Search for the cell housing the specified text and yield its (X, Y) center coordinate. 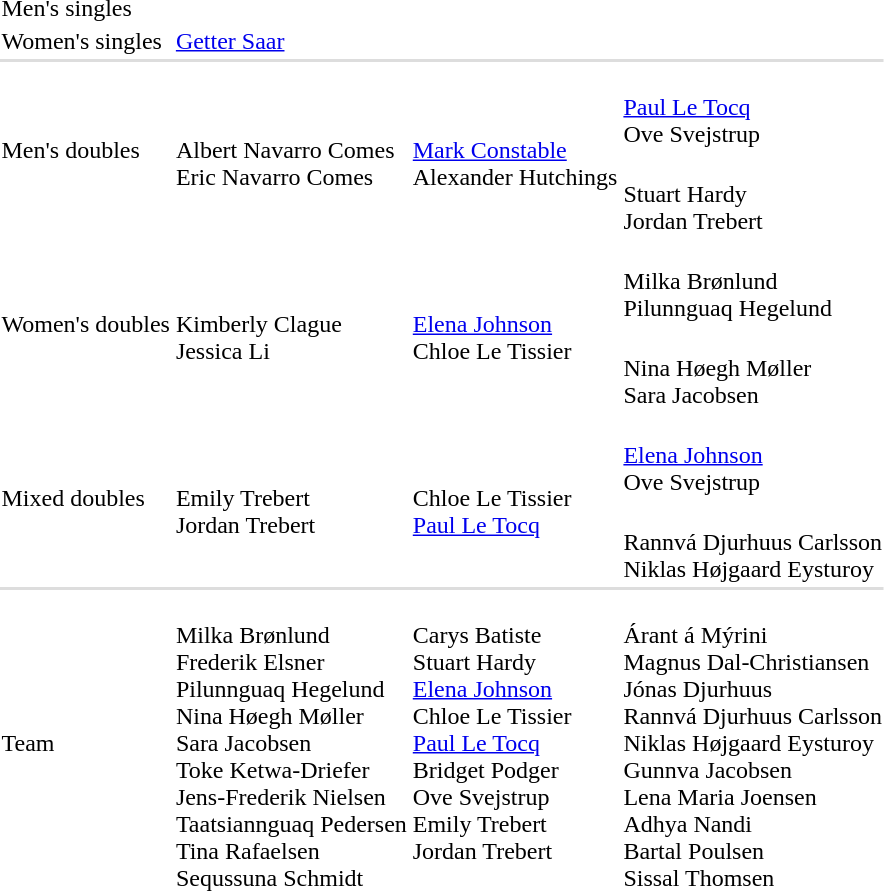
Nina Høegh MøllerSara Jacobsen (753, 368)
Women's singles (86, 41)
Stuart HardyJordan Trebert (753, 194)
Emily TrebertJordan Trebert (291, 498)
Mixed doubles (86, 498)
Rannvá Djurhuus CarlssonNiklas Højgaard Eysturoy (753, 542)
Albert Navarro ComesEric Navarro Comes (291, 150)
Elena JohnsonChloe Le Tissier (515, 324)
Men's doubles (86, 150)
Getter Saar (291, 41)
Elena JohnsonOve Svejstrup (753, 455)
Milka BrønlundPilunnguaq Hegelund (753, 281)
Kimberly ClagueJessica Li (291, 324)
Chloe Le TissierPaul Le Tocq (515, 498)
Mark ConstableAlexander Hutchings (515, 150)
Women's doubles (86, 324)
Paul Le TocqOve Svejstrup (753, 107)
